From the cell containing the given text, extract its center point as (X, Y) coordinate. 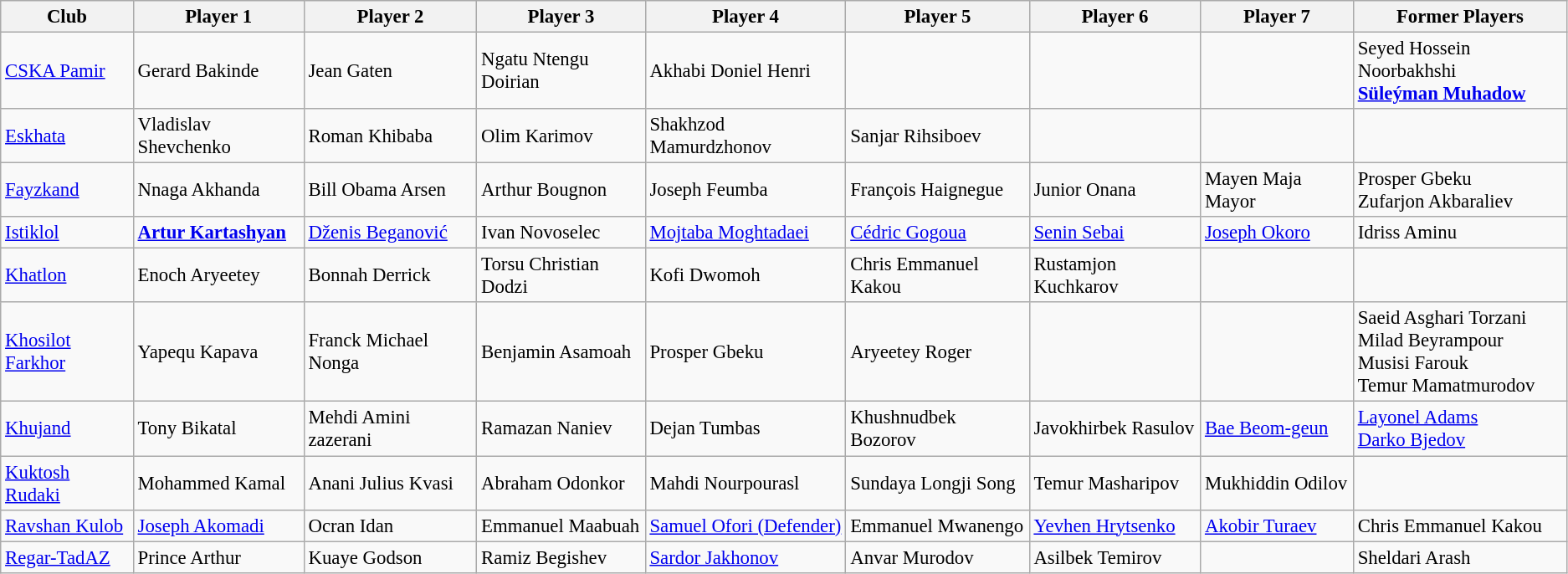
Gerard Bakinde (218, 71)
Bonnah Derrick (390, 276)
Sardor Jakhonov (746, 557)
Akhabi Doniel Henri (746, 71)
Mehdi Amini zazerani (390, 428)
Fayzkand (67, 191)
Temur Masharipov (1115, 484)
Ocran Idan (390, 525)
Joseph Akomadi (218, 525)
Player 1 (218, 17)
Mukhiddin Odilov (1277, 484)
Senin Sebai (1115, 233)
Olim Karimov (561, 136)
Yapequ Kapava (218, 353)
Ramiz Begishev (561, 557)
Sundaya Longji Song (937, 484)
Kofi Dwomoh (746, 276)
Vladislav Shevchenko (218, 136)
Player 3 (561, 17)
Club (67, 17)
Layonel Adams Darko Bjedov (1459, 428)
Samuel Ofori (Defender) (746, 525)
Mojtaba Moghtadaei (746, 233)
Ngatu Ntengu Doirian (561, 71)
Yevhen Hrytsenko (1115, 525)
Ivan Novoselec (561, 233)
Saeid Asghari Torzani Milad Beyrampour Musisi Farouk Temur Mamatmurodov (1459, 353)
Player 4 (746, 17)
Emmanuel Mwanengo (937, 525)
Bae Beom-geun (1277, 428)
CSKA Pamir (67, 71)
Junior Onana (1115, 191)
Nnaga Akhanda (218, 191)
Enoch Aryeetey (218, 276)
Anani Julius Kvasi (390, 484)
Kuaye Godson (390, 557)
Mahdi Nourpourasl (746, 484)
Idriss Aminu (1459, 233)
Asilbek Temirov (1115, 557)
Arthur Bougnon (561, 191)
Tony Bikatal (218, 428)
Joseph Okoro (1277, 233)
Player 5 (937, 17)
Rustamjon Kuchkarov (1115, 276)
Jean Gaten (390, 71)
Mayen Maja Mayor (1277, 191)
Ravshan Kulob (67, 525)
Sheldari Arash (1459, 557)
Sanjar Rihsiboev (937, 136)
Istiklol (67, 233)
Aryeetey Roger (937, 353)
Javokhirbek Rasulov (1115, 428)
Prosper Gbeku (746, 353)
Mohammed Kamal (218, 484)
Emmanuel Maabuah (561, 525)
Dejan Tumbas (746, 428)
François Haignegue (937, 191)
Khosilot Farkhor (67, 353)
Torsu Christian Dodzi (561, 276)
Anvar Murodov (937, 557)
Benjamin Asamoah (561, 353)
Akobir Turaev (1277, 525)
Roman Khibaba (390, 136)
Prosper Gbeku Zufarjon Akbaraliev (1459, 191)
Player 6 (1115, 17)
Seyed Hossein Noorbakhshi Süleýman Muhadow (1459, 71)
Artur Kartashyan (218, 233)
Former Players (1459, 17)
Player 7 (1277, 17)
Bill Obama Arsen (390, 191)
Eskhata (67, 136)
Cédric Gogoua (937, 233)
Regar-TadAZ (67, 557)
Khatlon (67, 276)
Dženis Beganović (390, 233)
Shakhzod Mamurdzhonov (746, 136)
Joseph Feumba (746, 191)
Ramazan Naniev (561, 428)
Prince Arthur (218, 557)
Abraham Odonkor (561, 484)
Khushnudbek Bozorov (937, 428)
Franck Michael Nonga (390, 353)
Kuktosh Rudaki (67, 484)
Khujand (67, 428)
Player 2 (390, 17)
